Scan for the cell matching the given text and deliver its [X, Y] coordinate at center. 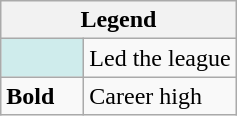
Legend [118, 20]
Bold [42, 96]
Career high [160, 96]
Led the league [160, 58]
